Determine the [X, Y] coordinate at the center of the cell enclosing the given text.  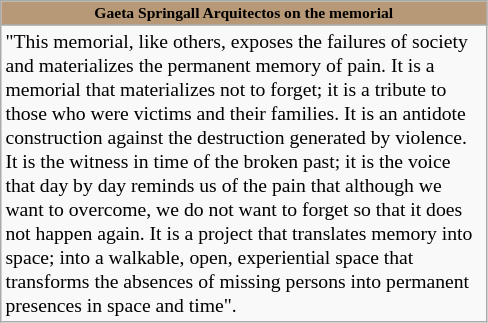
Gaeta Springall Arquitectos on the memorial [244, 13]
